Detect which cell encompasses the target text, then output its [X, Y] center coordinate. 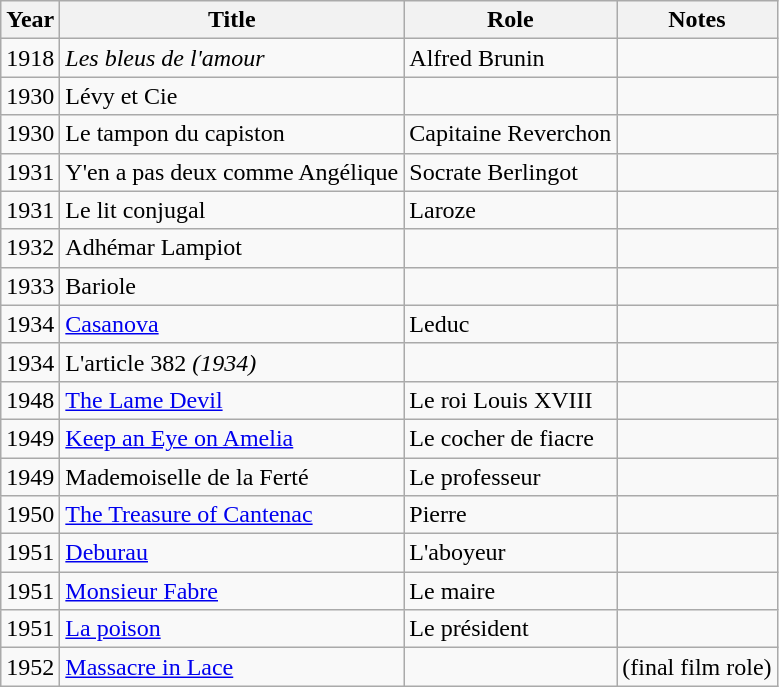
1933 [30, 286]
Notes [697, 20]
(final film role) [697, 667]
Deburau [232, 553]
Le lit conjugal [232, 210]
Lévy et Cie [232, 96]
Adhémar Lampiot [232, 248]
1948 [30, 400]
Role [510, 20]
Socrate Berlingot [510, 172]
Le professeur [510, 477]
Monsieur Fabre [232, 591]
L'article 382 (1934) [232, 362]
Keep an Eye on Amelia [232, 438]
The Lame Devil [232, 400]
Les bleus de l'amour [232, 58]
Massacre in Lace [232, 667]
The Treasure of Cantenac [232, 515]
Capitaine Reverchon [510, 134]
Y'en a pas deux comme Angélique [232, 172]
Title [232, 20]
Year [30, 20]
Le tampon du capiston [232, 134]
1918 [30, 58]
1932 [30, 248]
Laroze [510, 210]
1952 [30, 667]
Bariole [232, 286]
Pierre [510, 515]
Casanova [232, 324]
Le maire [510, 591]
Le cocher de fiacre [510, 438]
Alfred Brunin [510, 58]
Le président [510, 629]
La poison [232, 629]
1950 [30, 515]
Le roi Louis XVIII [510, 400]
Mademoiselle de la Ferté [232, 477]
Leduc [510, 324]
L'aboyeur [510, 553]
